Pinpoint the cell where the given text exists, returning its (x, y) midpoint coordinate. 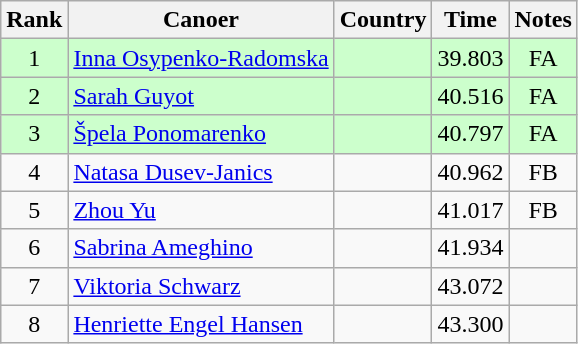
Notes (543, 20)
40.962 (470, 172)
Natasa Dusev-Janics (201, 172)
Viktoria Schwarz (201, 286)
7 (34, 286)
2 (34, 96)
4 (34, 172)
Sabrina Ameghino (201, 248)
5 (34, 210)
43.300 (470, 324)
Špela Ponomarenko (201, 134)
3 (34, 134)
Canoer (201, 20)
40.516 (470, 96)
41.934 (470, 248)
Sarah Guyot (201, 96)
6 (34, 248)
Henriette Engel Hansen (201, 324)
Rank (34, 20)
Country (383, 20)
39.803 (470, 58)
41.017 (470, 210)
40.797 (470, 134)
8 (34, 324)
Zhou Yu (201, 210)
Inna Osypenko-Radomska (201, 58)
1 (34, 58)
43.072 (470, 286)
Time (470, 20)
